Detect which cell encompasses the target text, then output its (X, Y) center coordinate. 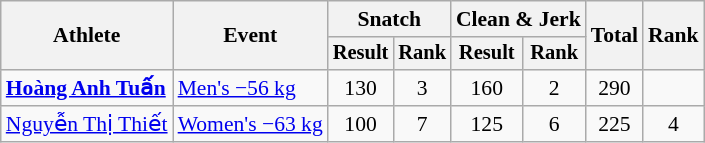
3 (422, 88)
Athlete (87, 36)
Total (614, 36)
160 (487, 88)
130 (361, 88)
Nguyễn Thị Thiết (87, 124)
290 (614, 88)
4 (674, 124)
2 (554, 88)
Men's −56 kg (250, 88)
7 (422, 124)
Clean & Jerk (518, 19)
Event (250, 36)
Hoàng Anh Tuấn (87, 88)
Snatch (390, 19)
6 (554, 124)
225 (614, 124)
100 (361, 124)
125 (487, 124)
Women's −63 kg (250, 124)
